Scan for the cell matching the given text and deliver its [x, y] coordinate at center. 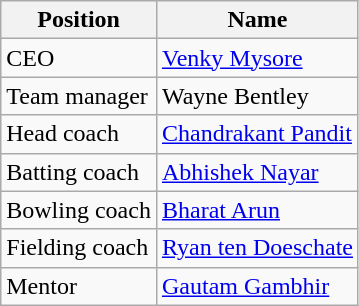
Ryan ten Doeschate [257, 248]
Head coach [79, 134]
Venky Mysore [257, 58]
Abhishek Nayar [257, 172]
Fielding coach [79, 248]
Position [79, 20]
CEO [79, 58]
Chandrakant Pandit [257, 134]
Gautam Gambhir [257, 286]
Batting coach [79, 172]
Team manager [79, 96]
Bowling coach [79, 210]
Name [257, 20]
Mentor [79, 286]
Bharat Arun [257, 210]
Wayne Bentley [257, 96]
